Capture the cell that displays the provided text and extract its [x, y] central coordinate. 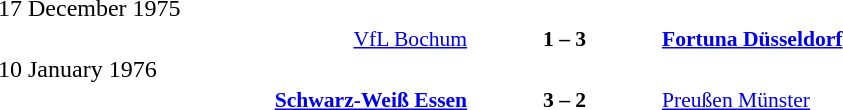
1 – 3 [564, 38]
